Provide the [x, y] coordinate of the cell's center where the given text is located.  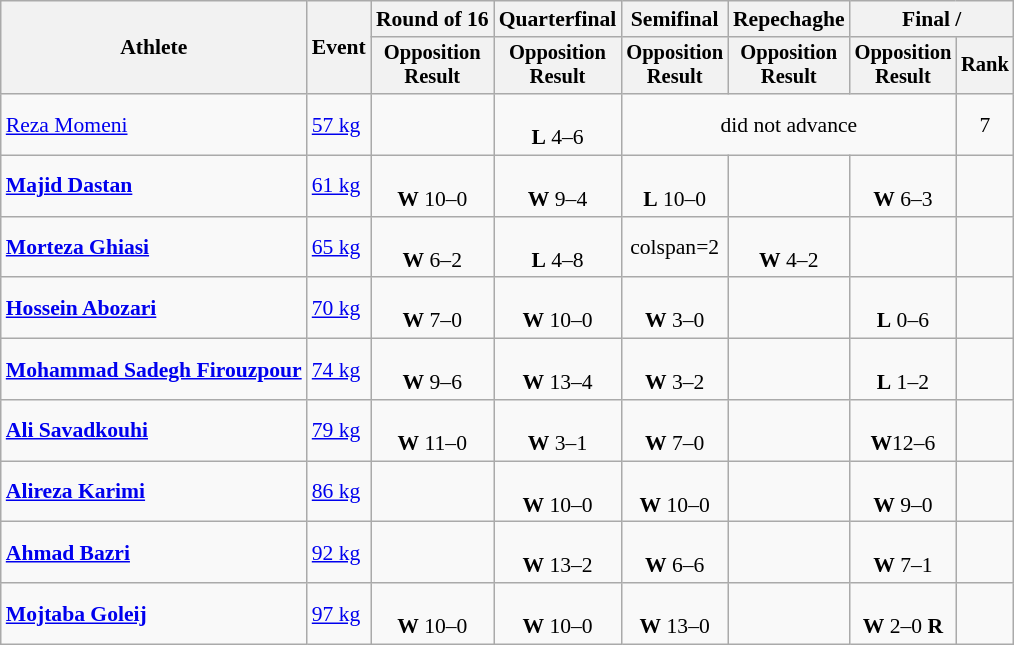
W 9–0 [904, 492]
74 kg [339, 370]
92 kg [339, 552]
L 0–6 [904, 308]
Hossein Abozari [154, 308]
W 13–2 [558, 552]
L 4–6 [558, 124]
W 6–3 [904, 186]
W 11–0 [432, 430]
Ahmad Bazri [154, 552]
L 10–0 [674, 186]
W 7–1 [904, 552]
W 9–6 [432, 370]
W 13–0 [674, 614]
Alireza Karimi [154, 492]
Athlete [154, 48]
Majid Dastan [154, 186]
65 kg [339, 248]
Repechaghe [789, 19]
W 3–0 [674, 308]
70 kg [339, 308]
57 kg [339, 124]
86 kg [339, 492]
W 9–4 [558, 186]
W 6–6 [674, 552]
Morteza Ghiasi [154, 248]
W 13–4 [558, 370]
W 3–1 [558, 430]
97 kg [339, 614]
L 4–8 [558, 248]
Rank [985, 66]
W 4–2 [789, 248]
Semifinal [674, 19]
Reza Momeni [154, 124]
Mojtaba Goleij [154, 614]
W 2–0 R [904, 614]
W12–6 [904, 430]
79 kg [339, 430]
Quarterfinal [558, 19]
Mohammad Sadegh Firouzpour [154, 370]
Ali Savadkouhi [154, 430]
Event [339, 48]
Round of 16 [432, 19]
L 1–2 [904, 370]
7 [985, 124]
Final / [932, 19]
61 kg [339, 186]
W 6–2 [432, 248]
colspan=2 [674, 248]
W 3–2 [674, 370]
did not advance [788, 124]
